Find where the given text appears and provide that cell's center as (x, y) coordinate. 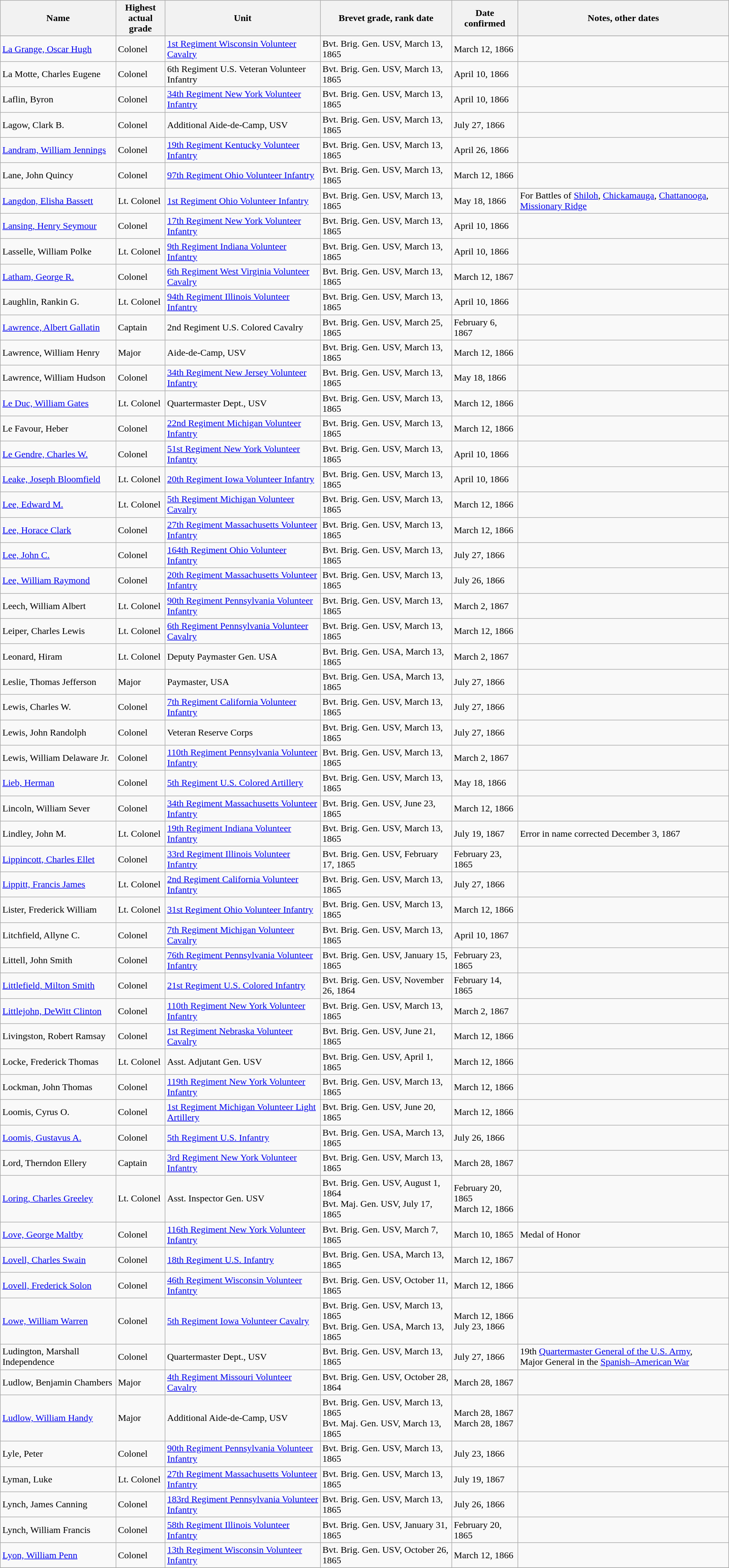
Medal of Honor (623, 1234)
Loring, Charles Greeley (58, 1199)
April 10, 1867 (485, 935)
19th Regiment Indiana Volunteer Infantry (243, 834)
Bvt. Brig. Gen. USV, January 15, 1865 (386, 960)
6th Regiment U.S. Veteran Volunteer Infantry (243, 74)
Leonard, Hiram (58, 656)
Ludington, Marshall Independence (58, 1357)
2nd Regiment California Volunteer Infantry (243, 884)
Le Gendre, Charles W. (58, 454)
Bvt. Brig. Gen. USV, February 17, 1865 (386, 859)
Notes, other dates (623, 18)
Asst. Inspector Gen. USV (243, 1199)
Loomis, Cyrus O. (58, 1112)
Livingston, Robert Ramsay (58, 1036)
110th Regiment Pennsylvania Volunteer Infantry (243, 758)
116th Regiment New York Volunteer Infantry (243, 1234)
1st Regiment Ohio Volunteer Infantry (243, 201)
Lee, William Raymond (58, 581)
5th Regiment U.S. Colored Artillery (243, 783)
20th Regiment Iowa Volunteer Infantry (243, 479)
22nd Regiment Michigan Volunteer Infantry (243, 429)
Bvt. Brig. Gen. USV, November 26, 1864 (386, 985)
97th Regiment Ohio Volunteer Infantry (243, 175)
March 28, 1867March 28, 1867 (485, 1418)
Bvt. Brig. Gen. USV, April 1, 1865 (386, 1062)
Lewis, John Randolph (58, 732)
2nd Regiment U.S. Colored Cavalry (243, 327)
Litchfield, Allyne C. (58, 935)
Laughlin, Rankin G. (58, 302)
February 20, 1865March 12, 1866 (485, 1199)
La Grange, Oscar Hugh (58, 49)
58th Regiment Illinois Volunteer Infantry (243, 1529)
Ludlow, William Handy (58, 1418)
Lane, John Quincy (58, 175)
Love, George Maltby (58, 1234)
Bvt. Brig. Gen. USV, March 13, 1865Bvt. Brig. Gen. USA, March 13, 1865 (386, 1321)
4th Regiment Missouri Volunteer Cavalry (243, 1382)
Lansing, Henry Seymour (58, 226)
46th Regiment Wisconsin Volunteer Infantry (243, 1285)
94th Regiment Illinois Volunteer Infantry (243, 302)
Leake, Joseph Bloomfield (58, 479)
110th Regiment New York Volunteer Infantry (243, 1011)
Lawrence, William Henry (58, 353)
Lyle, Peter (58, 1454)
Lee, Edward M. (58, 504)
34th Regiment New Jersey Volunteer Infantry (243, 378)
183rd Regiment Pennsylvania Volunteer Infantry (243, 1505)
Bvt. Brig. Gen. USV, June 20, 1865 (386, 1112)
Lynch, James Canning (58, 1505)
Leiper, Charles Lewis (58, 631)
Date confirmed (485, 18)
Lippincott, Charles Ellet (58, 859)
33rd Regiment Illinois Volunteer Infantry (243, 859)
Lee, Horace Clark (58, 530)
Bvt. Brig. Gen. USV, August 1, 1864Bvt. Maj. Gen. USV, July 17, 1865 (386, 1199)
Littlejohn, DeWitt Clinton (58, 1011)
Bvt. Brig. Gen. USV, March 7, 1865 (386, 1234)
February 20, 1865 (485, 1529)
Highestactual grade (140, 18)
20th Regiment Massachusetts Volunteer Infantry (243, 581)
Ludlow, Benjamin Chambers (58, 1382)
Lowe, William Warren (58, 1321)
Lord, Therndon Ellery (58, 1163)
Lincoln, William Sever (58, 809)
La Motte, Charles Eugene (58, 74)
5th Regiment Michigan Volunteer Cavalry (243, 504)
9th Regiment Indiana Volunteer Infantry (243, 251)
Landram, William Jennings (58, 150)
Veteran Reserve Corps (243, 732)
Lieb, Herman (58, 783)
Bvt. Brig. Gen. USV, March 13, 1865Bvt. Maj. Gen. USV, March 13, 1865 (386, 1418)
5th Regiment Iowa Volunteer Cavalry (243, 1321)
Brevet grade, rank date (386, 18)
Lewis, Charles W. (58, 707)
Le Duc, William Gates (58, 403)
Littell, John Smith (58, 960)
Aide-de-Camp, USV (243, 353)
6th Regiment West Virginia Volunteer Cavalry (243, 276)
76th Regiment Pennsylvania Volunteer Infantry (243, 960)
Error in name corrected December 3, 1867 (623, 834)
1st Regiment Nebraska Volunteer Cavalry (243, 1036)
Bvt. Brig. Gen. USV, June 21, 1865 (386, 1036)
Lagow, Clark B. (58, 125)
Lynch, William Francis (58, 1529)
7th Regiment Michigan Volunteer Cavalry (243, 935)
April 26, 1866 (485, 150)
18th Regiment U.S. Infantry (243, 1260)
119th Regiment New York Volunteer Infantry (243, 1087)
Lister, Frederick William (58, 910)
Lovell, Charles Swain (58, 1260)
34th Regiment Massachusetts Volunteer Infantry (243, 809)
Locke, Frederick Thomas (58, 1062)
13th Regiment Wisconsin Volunteer Infantry (243, 1555)
Unit (243, 18)
51st Regiment New York Volunteer Infantry (243, 454)
34th Regiment New York Volunteer Infantry (243, 100)
March 12, 1866July 23, 1866 (485, 1321)
Lyman, Luke (58, 1479)
5th Regiment U.S. Infantry (243, 1137)
March 10, 1865 (485, 1234)
Bvt. Brig. Gen. USV, October 26, 1865 (386, 1555)
Lawrence, William Hudson (58, 378)
Leech, William Albert (58, 606)
6th Regiment Pennsylvania Volunteer Cavalry (243, 631)
1st Regiment Michigan Volunteer Light Artillery (243, 1112)
Bvt. Brig. Gen. USV, March 25, 1865 (386, 327)
Asst. Adjutant Gen. USV (243, 1062)
Lovell, Frederick Solon (58, 1285)
Lee, John C. (58, 555)
21st Regiment U.S. Colored Infantry (243, 985)
Latham, George R. (58, 276)
Lippitt, Francis James (58, 884)
Langdon, Elisha Bassett (58, 201)
Deputy Paymaster Gen. USA (243, 656)
February 14, 1865 (485, 985)
31st Regiment Ohio Volunteer Infantry (243, 910)
Lasselle, William Polke (58, 251)
Laflin, Byron (58, 100)
19th Regiment Kentucky Volunteer Infantry (243, 150)
Le Favour, Heber (58, 429)
1st Regiment Wisconsin Volunteer Cavalry (243, 49)
For Battles of Shiloh, Chickamauga, Chattanooga, Missionary Ridge (623, 201)
July 23, 1866 (485, 1454)
7th Regiment California Volunteer Infantry (243, 707)
Bvt. Brig. Gen. USV, October 11, 1865 (386, 1285)
Paymaster, USA (243, 682)
Lawrence, Albert Gallatin (58, 327)
Lewis, William Delaware Jr. (58, 758)
Lindley, John M. (58, 834)
Bvt. Brig. Gen. USV, January 31, 1865 (386, 1529)
Bvt. Brig. Gen. USV, June 23, 1865 (386, 809)
17th Regiment New York Volunteer Infantry (243, 226)
Bvt. Brig. Gen. USV, October 28, 1864 (386, 1382)
164th Regiment Ohio Volunteer Infantry (243, 555)
Littlefield, Milton Smith (58, 985)
February 6, 1867 (485, 327)
3rd Regiment New York Volunteer Infantry (243, 1163)
Loomis, Gustavus A. (58, 1137)
Lyon, William Penn (58, 1555)
19th Quartermaster General of the U.S. Army,Major General in the Spanish–American War (623, 1357)
Leslie, Thomas Jefferson (58, 682)
Name (58, 18)
Lockman, John Thomas (58, 1087)
